Provide the [x, y] coordinate of the cell's center where the given text is located.  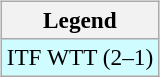
Legend [80, 20]
ITF WTT (2–1) [80, 57]
